Return the (X, Y) coordinate for the center point of the cell that contains the specified text.  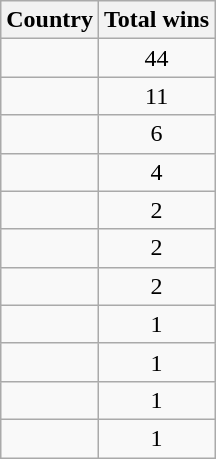
44 (156, 58)
Total wins (156, 20)
6 (156, 134)
4 (156, 172)
Country (50, 20)
11 (156, 96)
